Return the (X, Y) coordinate for the center point of the cell that contains the specified text.  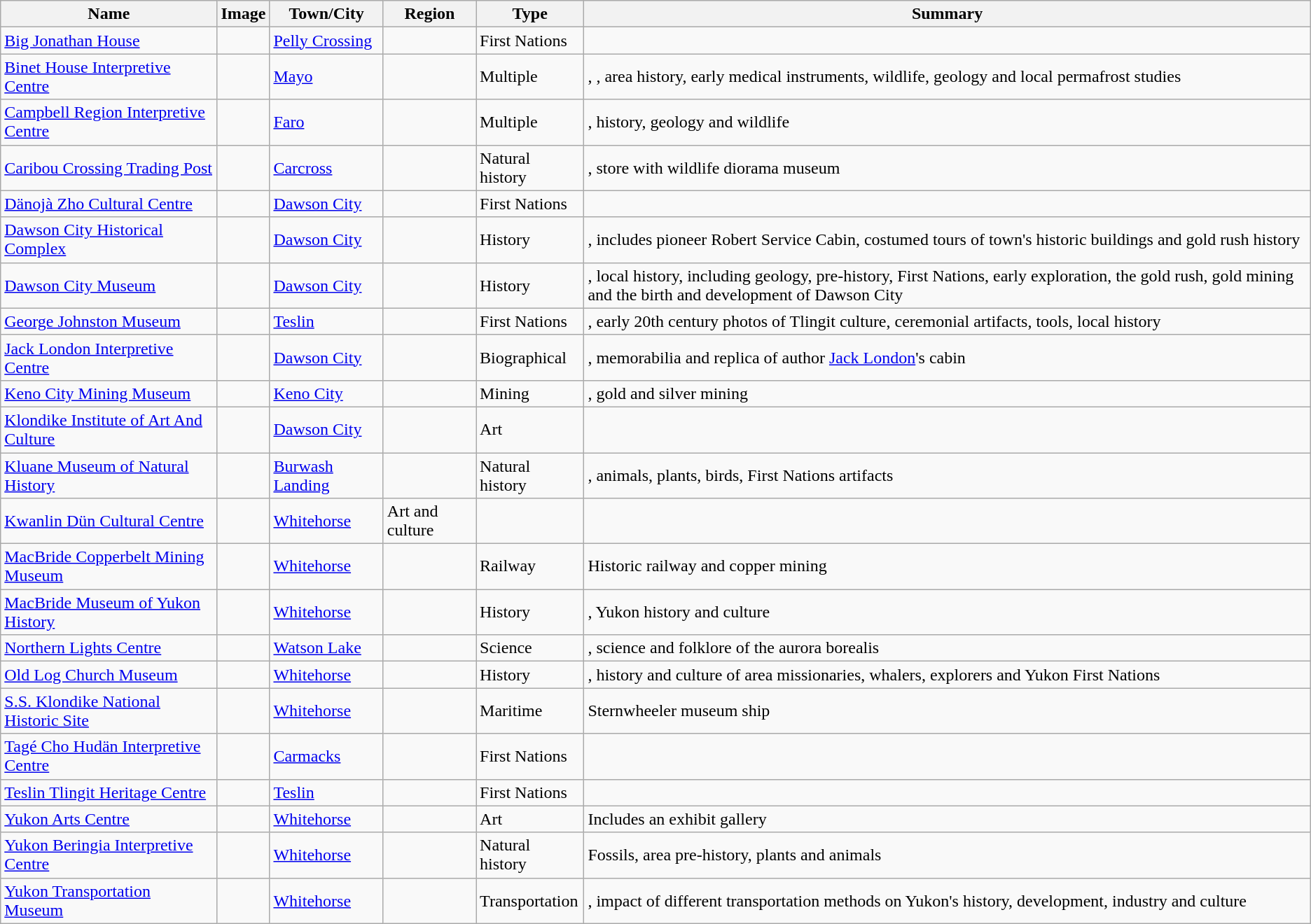
Kwanlin Dün Cultural Centre (109, 521)
Includes an exhibit gallery (947, 819)
, Yukon history and culture (947, 612)
, gold and silver mining (947, 393)
MacBride Copperbelt Mining Museum (109, 567)
Watson Lake (326, 648)
Science (530, 648)
Yukon Transportation Museum (109, 900)
, store with wildlife diorama museum (947, 168)
Dawson City Museum (109, 286)
Klondike Institute of Art And Culture (109, 430)
Historic railway and copper mining (947, 567)
, impact of different transportation methods on Yukon's history, development, industry and culture (947, 900)
Tagé Cho Hudän Interpretive Centre (109, 756)
, history and culture of area missionaries, whalers, explorers and Yukon First Nations (947, 675)
Maritime (530, 711)
Fossils, area pre-history, plants and animals (947, 855)
, science and folklore of the aurora borealis (947, 648)
Caribou Crossing Trading Post (109, 168)
Keno City Mining Museum (109, 393)
Carcross (326, 168)
Binet House Interpretive Centre (109, 77)
Type (530, 14)
Sternwheeler museum ship (947, 711)
Dänojà Zho Cultural Centre (109, 204)
Image (244, 14)
S.S. Klondike National Historic Site (109, 711)
Kluane Museum of Natural History (109, 475)
Faro (326, 122)
, history, geology and wildlife (947, 122)
, , area history, early medical instruments, wildlife, geology and local permafrost studies (947, 77)
George Johnston Museum (109, 321)
Jack London Interpretive Centre (109, 357)
Name (109, 14)
Summary (947, 14)
Yukon Arts Centre (109, 819)
, includes pioneer Robert Service Cabin, costumed tours of town's historic buildings and gold rush history (947, 239)
Yukon Beringia Interpretive Centre (109, 855)
Town/City (326, 14)
Carmacks (326, 756)
Biographical (530, 357)
Northern Lights Centre (109, 648)
MacBride Museum of Yukon History (109, 612)
, memorabilia and replica of author Jack London's cabin (947, 357)
Campbell Region Interpretive Centre (109, 122)
, animals, plants, birds, First Nations artifacts (947, 475)
Big Jonathan House (109, 41)
Burwash Landing (326, 475)
Pelly Crossing (326, 41)
Transportation (530, 900)
Railway (530, 567)
Art and culture (429, 521)
Keno City (326, 393)
Teslin Tlingit Heritage Centre (109, 792)
, early 20th century photos of Tlingit culture, ceremonial artifacts, tools, local history (947, 321)
Dawson City Historical Complex (109, 239)
Region (429, 14)
Mayo (326, 77)
Old Log Church Museum (109, 675)
Mining (530, 393)
